Locate the cell with the specified text and output its [x, y] center coordinate. 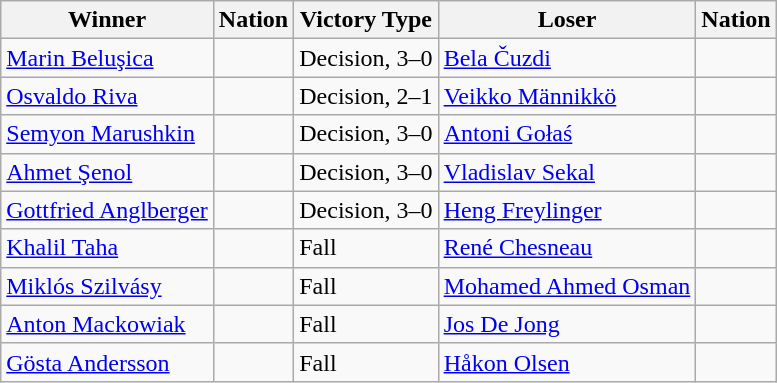
Gottfried Anglberger [108, 210]
Victory Type [366, 20]
Anton Mackowiak [108, 324]
Gösta Andersson [108, 362]
Ahmet Şenol [108, 172]
Veikko Männikkö [567, 96]
Osvaldo Riva [108, 96]
Miklós Szilvásy [108, 286]
Semyon Marushkin [108, 134]
Jos De Jong [567, 324]
Marin Beluşica [108, 58]
Bela Čuzdi [567, 58]
Mohamed Ahmed Osman [567, 286]
Håkon Olsen [567, 362]
Winner [108, 20]
Decision, 2–1 [366, 96]
René Chesneau [567, 248]
Khalil Taha [108, 248]
Vladislav Sekal [567, 172]
Loser [567, 20]
Heng Freylinger [567, 210]
Antoni Gołaś [567, 134]
